Capture the cell that displays the provided text and extract its [X, Y] central coordinate. 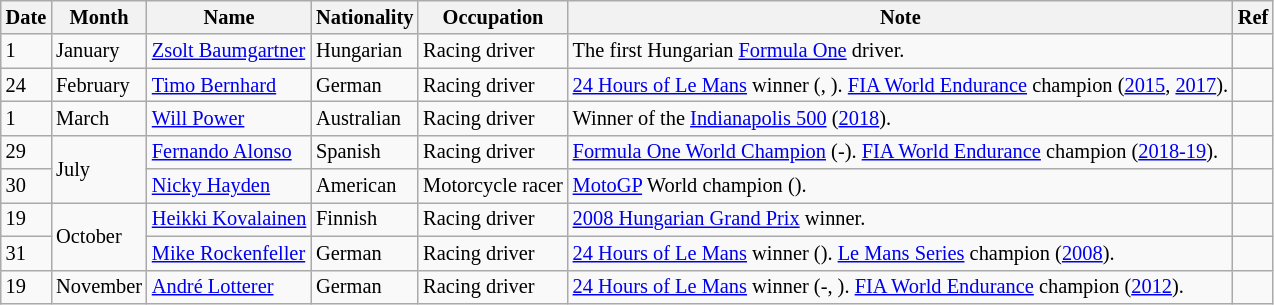
Hungarian [364, 51]
July [99, 168]
Winner of the Indianapolis 500 (2018). [900, 118]
Date [26, 17]
American [364, 186]
2008 Hungarian Grand Prix winner. [900, 219]
24 Hours of Le Mans winner (). Le Mans Series champion (2008). [900, 253]
Timo Bernhard [229, 85]
Note [900, 17]
Zsolt Baumgartner [229, 51]
24 [26, 85]
Will Power [229, 118]
Motorcycle racer [492, 186]
Month [99, 17]
November [99, 287]
31 [26, 253]
Occupation [492, 17]
24 Hours of Le Mans winner (-, ). FIA World Endurance champion (2012). [900, 287]
Finnish [364, 219]
24 Hours of Le Mans winner (, ). FIA World Endurance champion (2015, 2017). [900, 85]
January [99, 51]
MotoGP World champion (). [900, 186]
Formula One World Champion (-). FIA World Endurance champion (2018-19). [900, 152]
30 [26, 186]
March [99, 118]
Mike Rockenfeller [229, 253]
29 [26, 152]
February [99, 85]
Australian [364, 118]
Nicky Hayden [229, 186]
André Lotterer [229, 287]
Heikki Kovalainen [229, 219]
The first Hungarian Formula One driver. [900, 51]
Nationality [364, 17]
Name [229, 17]
Spanish [364, 152]
October [99, 236]
Fernando Alonso [229, 152]
Ref [1253, 17]
